Output the [X, Y] coordinate of the center of the cell containing the given text.  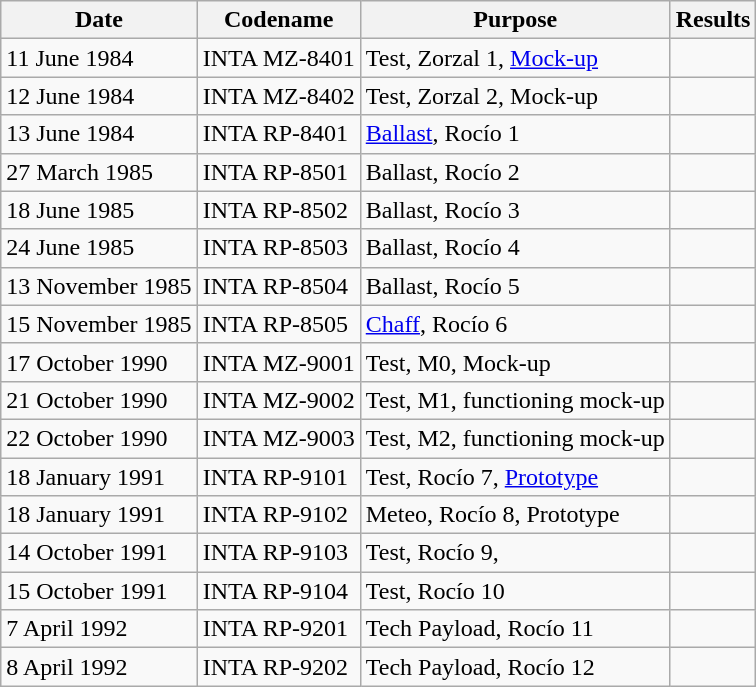
Test, Zorzal 1, Mock-up [515, 58]
INTA RP-8505 [278, 324]
11 June 1984 [99, 58]
Ballast, Rocío 1 [515, 134]
24 June 1985 [99, 248]
INTA RP-9101 [278, 477]
Test, Rocío 10 [515, 591]
Ballast, Rocío 2 [515, 172]
Test, Rocío 9, [515, 553]
21 October 1990 [99, 400]
INTA RP-9103 [278, 553]
INTA RP-9201 [278, 629]
Test, M0, Mock-up [515, 362]
INTA MZ-9003 [278, 438]
Test, Zorzal 2, Mock-up [515, 96]
INTA RP-8503 [278, 248]
22 October 1990 [99, 438]
Ballast, Rocío 4 [515, 248]
Test, M1, functioning mock-up [515, 400]
13 November 1985 [99, 286]
Purpose [515, 20]
15 November 1985 [99, 324]
Date [99, 20]
13 June 1984 [99, 134]
Meteo, Rocío 8, Prototype [515, 515]
Test, M2, functioning mock-up [515, 438]
INTA MZ-8402 [278, 96]
17 October 1990 [99, 362]
INTA RP-8504 [278, 286]
INTA RP-9102 [278, 515]
7 April 1992 [99, 629]
15 October 1991 [99, 591]
Codename [278, 20]
14 October 1991 [99, 553]
8 April 1992 [99, 667]
INTA MZ-8401 [278, 58]
INTA MZ-9002 [278, 400]
Tech Payload, Rocío 11 [515, 629]
Results [713, 20]
INTA RP-9202 [278, 667]
Ballast, Rocío 3 [515, 210]
18 June 1985 [99, 210]
INTA RP-8501 [278, 172]
Tech Payload, Rocío 12 [515, 667]
INTA RP-8502 [278, 210]
12 June 1984 [99, 96]
Test, Rocío 7, Prototype [515, 477]
INTA MZ-9001 [278, 362]
Chaff, Rocío 6 [515, 324]
Ballast, Rocío 5 [515, 286]
INTA RP-8401 [278, 134]
27 March 1985 [99, 172]
INTA RP-9104 [278, 591]
